From the cell containing the given text, extract its center point as [x, y] coordinate. 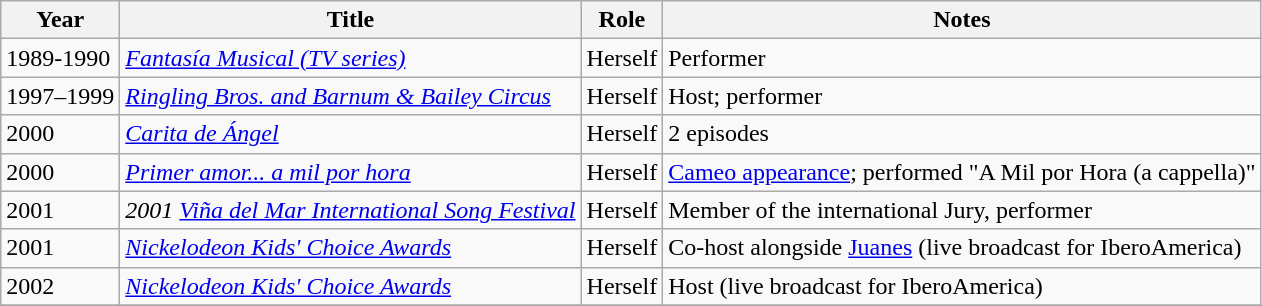
1989-1990 [60, 58]
Fantasía Musical (TV series) [350, 58]
Cameo appearance; performed "A Mil por Hora (a cappella)" [962, 172]
Ringling Bros. and Barnum & Bailey Circus [350, 96]
Year [60, 20]
Host (live broadcast for IberoAmerica) [962, 286]
2002 [60, 286]
Primer amor... a mil por hora [350, 172]
Host; performer [962, 96]
2001 Viña del Mar International Song Festival [350, 210]
Carita de Ángel [350, 134]
1997–1999 [60, 96]
Member of the international Jury, performer [962, 210]
2 episodes [962, 134]
Role [622, 20]
Notes [962, 20]
Title [350, 20]
Co-host alongside Juanes (live broadcast for IberoAmerica) [962, 248]
Performer [962, 58]
